Pinpoint the cell where the given text exists, returning its (X, Y) midpoint coordinate. 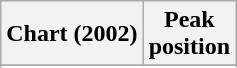
Peakposition (189, 34)
Chart (2002) (72, 34)
